Find where the given text appears and provide that cell's center as (X, Y) coordinate. 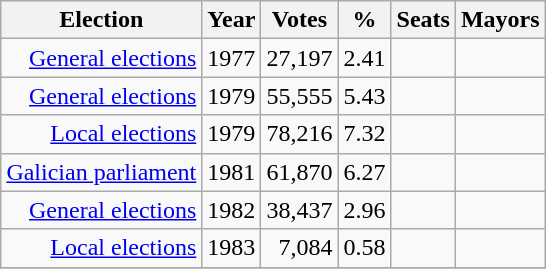
27,197 (300, 58)
55,555 (300, 96)
2.41 (364, 58)
Year (232, 20)
61,870 (300, 172)
% (364, 20)
7.32 (364, 134)
1981 (232, 172)
Mayors (500, 20)
Votes (300, 20)
Galician parliament (102, 172)
1982 (232, 210)
38,437 (300, 210)
Election (102, 20)
Seats (423, 20)
2.96 (364, 210)
6.27 (364, 172)
1983 (232, 248)
0.58 (364, 248)
78,216 (300, 134)
1977 (232, 58)
5.43 (364, 96)
7,084 (300, 248)
